Output the (X, Y) coordinate of the center of the cell containing the given text.  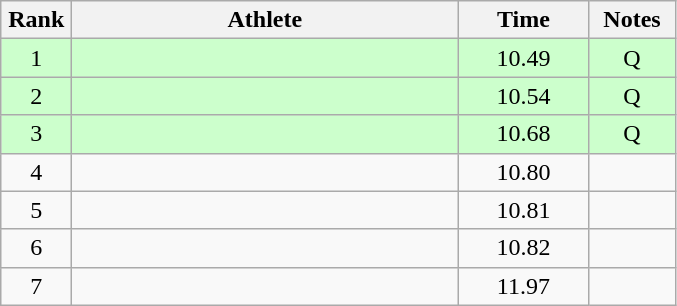
1 (36, 58)
2 (36, 96)
4 (36, 172)
10.49 (524, 58)
10.54 (524, 96)
Notes (632, 20)
5 (36, 210)
10.81 (524, 210)
10.80 (524, 172)
Time (524, 20)
6 (36, 248)
3 (36, 134)
Athlete (265, 20)
11.97 (524, 286)
Rank (36, 20)
7 (36, 286)
10.68 (524, 134)
10.82 (524, 248)
